Return [x, y] of the center of cell containing provided text 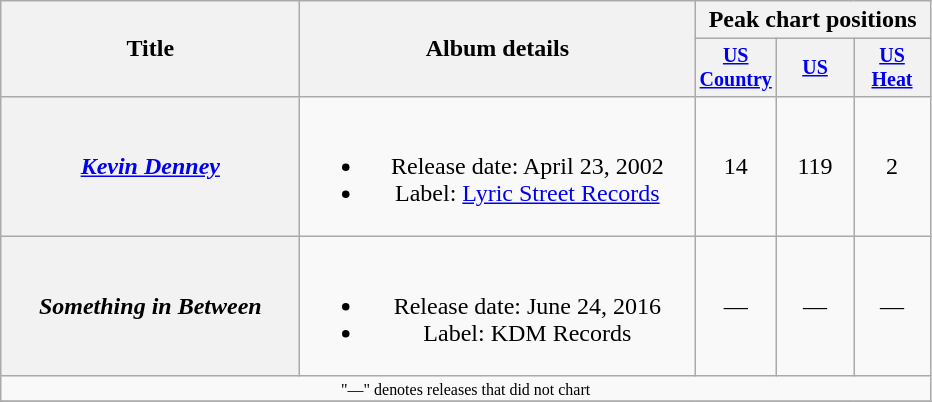
US Country [736, 68]
Kevin Denney [150, 166]
Title [150, 49]
"—" denotes releases that did not chart [466, 388]
Peak chart positions [813, 20]
Release date: April 23, 2002Label: Lyric Street Records [498, 166]
US [816, 68]
US Heat [892, 68]
Album details [498, 49]
14 [736, 166]
119 [816, 166]
Something in Between [150, 306]
Release date: June 24, 2016Label: KDM Records [498, 306]
2 [892, 166]
